Find where the given text appears and provide that cell's center as [x, y] coordinate. 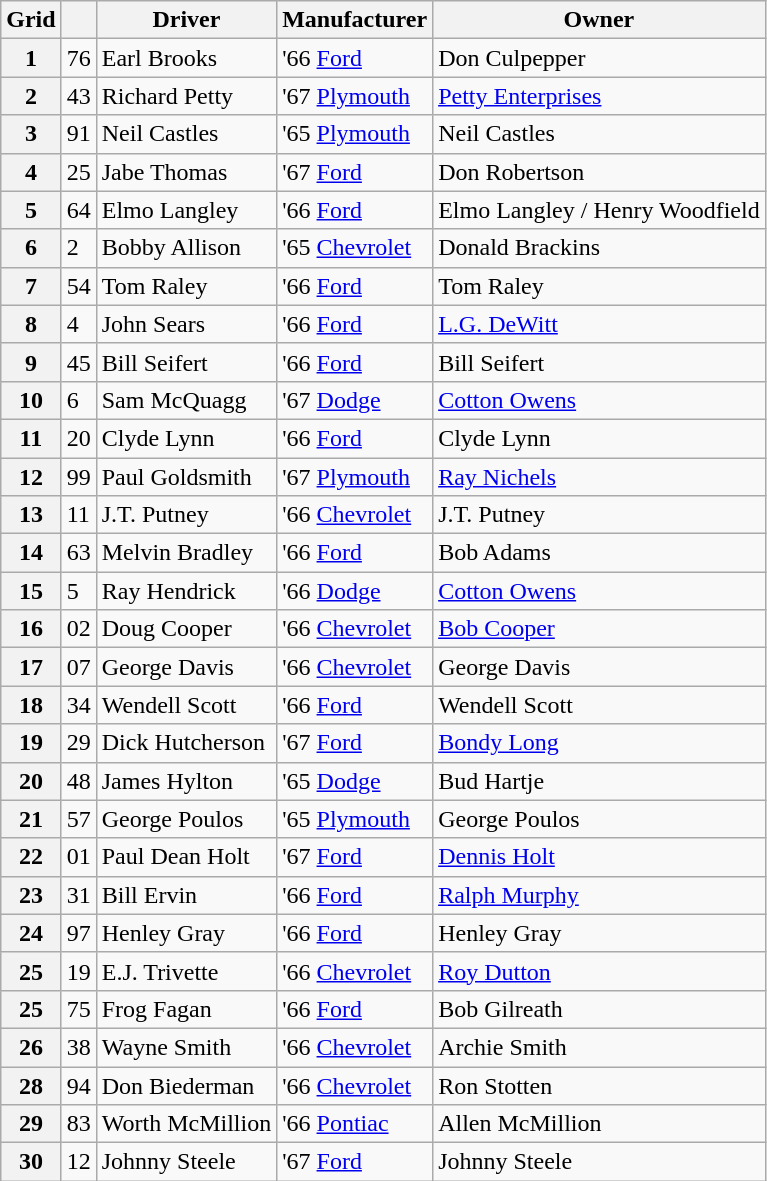
Bobby Allison [186, 248]
Driver [186, 20]
83 [78, 1124]
Ray Hendrick [186, 591]
16 [31, 629]
Dick Hutcherson [186, 743]
Doug Cooper [186, 629]
Don Biederman [186, 1085]
'65 Chevrolet [355, 248]
8 [31, 324]
Don Culpepper [600, 58]
Allen McMillion [600, 1124]
99 [78, 477]
75 [78, 1009]
94 [78, 1085]
91 [78, 134]
23 [31, 895]
Owner [600, 20]
45 [78, 362]
13 [31, 515]
Richard Petty [186, 96]
15 [31, 591]
'66 Pontiac [355, 1124]
E.J. Trivette [186, 971]
Jabe Thomas [186, 172]
38 [78, 1047]
Dennis Holt [600, 857]
'65 Dodge [355, 781]
Worth McMillion [186, 1124]
James Hylton [186, 781]
76 [78, 58]
Bob Adams [600, 553]
Bob Gilreath [600, 1009]
Bill Ervin [186, 895]
Bondy Long [600, 743]
Melvin Bradley [186, 553]
64 [78, 210]
Bud Hartje [600, 781]
Petty Enterprises [600, 96]
17 [31, 667]
10 [31, 400]
Ralph Murphy [600, 895]
30 [31, 1162]
'66 Dodge [355, 591]
Frog Fagan [186, 1009]
7 [31, 286]
John Sears [186, 324]
Ron Stotten [600, 1085]
1 [31, 58]
57 [78, 819]
21 [31, 819]
Paul Goldsmith [186, 477]
31 [78, 895]
Manufacturer [355, 20]
26 [31, 1047]
01 [78, 857]
Wayne Smith [186, 1047]
Roy Dutton [600, 971]
24 [31, 933]
Don Robertson [600, 172]
L.G. DeWitt [600, 324]
07 [78, 667]
Elmo Langley / Henry Woodfield [600, 210]
34 [78, 705]
14 [31, 553]
54 [78, 286]
Paul Dean Holt [186, 857]
Archie Smith [600, 1047]
Elmo Langley [186, 210]
48 [78, 781]
Donald Brackins [600, 248]
02 [78, 629]
Sam McQuagg [186, 400]
Grid [31, 20]
63 [78, 553]
22 [31, 857]
3 [31, 134]
97 [78, 933]
'67 Dodge [355, 400]
28 [31, 1085]
Bob Cooper [600, 629]
43 [78, 96]
Ray Nichels [600, 477]
9 [31, 362]
Earl Brooks [186, 58]
18 [31, 705]
